Detect which cell encompasses the target text, then output its [x, y] center coordinate. 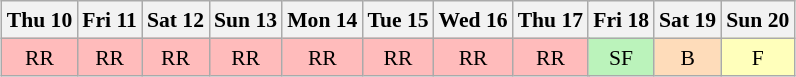
Tue 15 [398, 20]
Sat 12 [176, 20]
F [758, 56]
Thu 10 [40, 20]
Thu 17 [551, 20]
Wed 16 [474, 20]
Fri 18 [621, 20]
Sun 13 [246, 20]
Fri 11 [110, 20]
SF [621, 56]
Sat 19 [688, 20]
Sun 20 [758, 20]
B [688, 56]
Mon 14 [322, 20]
